Provide the [X, Y] coordinate of the cell's center where the given text is located.  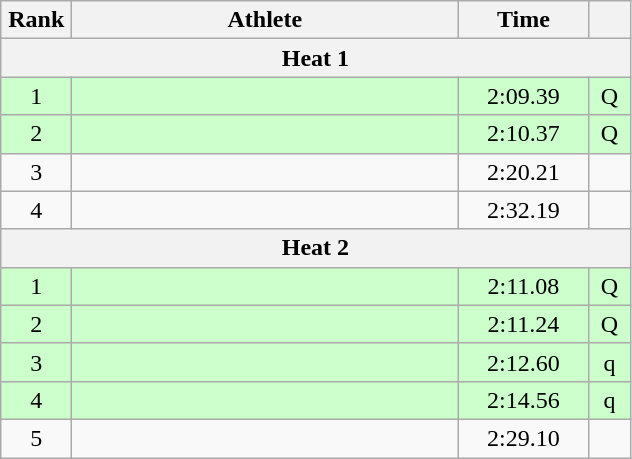
2:14.56 [524, 400]
Heat 1 [316, 58]
2:29.10 [524, 438]
Rank [36, 20]
Heat 2 [316, 248]
Athlete [265, 20]
2:10.37 [524, 134]
2:32.19 [524, 210]
2:12.60 [524, 362]
5 [36, 438]
Time [524, 20]
2:11.24 [524, 324]
2:11.08 [524, 286]
2:20.21 [524, 172]
2:09.39 [524, 96]
